Extract the [X, Y] coordinate from the center of the cell holding the provided text.  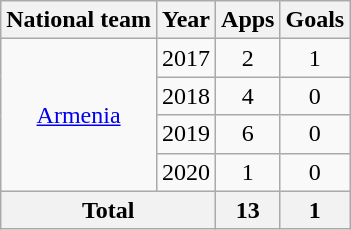
Apps [248, 20]
2017 [186, 58]
4 [248, 96]
Total [108, 210]
2019 [186, 134]
National team [79, 20]
Armenia [79, 115]
2020 [186, 172]
6 [248, 134]
2018 [186, 96]
2 [248, 58]
Goals [315, 20]
Year [186, 20]
13 [248, 210]
